Find where the given text appears and provide that cell's center as (x, y) coordinate. 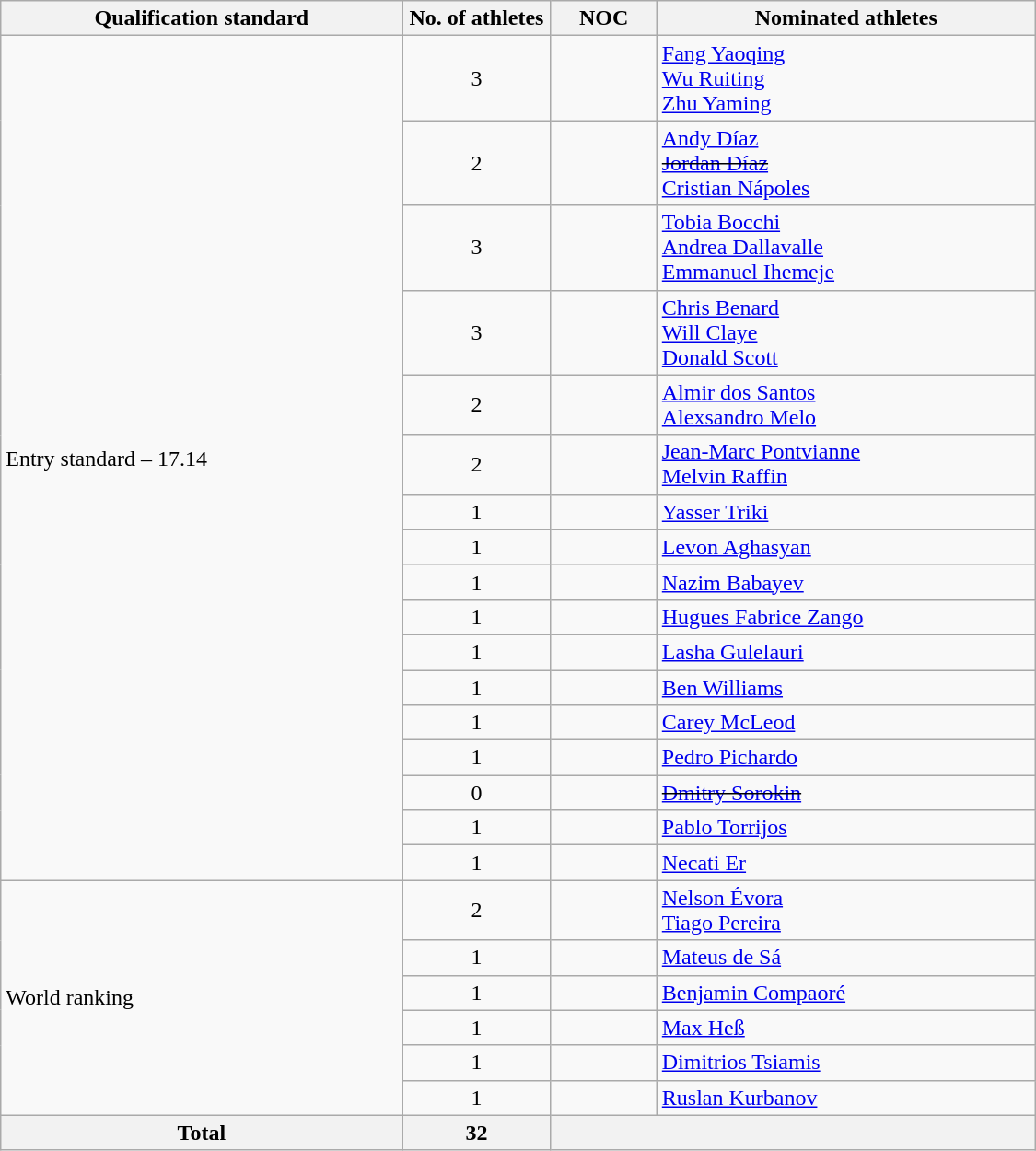
Carey McLeod (845, 723)
Nominated athletes (845, 18)
No. of athletes (477, 18)
Tobia BocchiAndrea DallavalleEmmanuel Ihemeje (845, 248)
0 (477, 793)
Benjamin Compaoré (845, 993)
Nazim Babayev (845, 582)
Qualification standard (202, 18)
Hugues Fabrice Zango (845, 617)
Total (202, 1133)
Chris BenardWill ClayeDonald Scott (845, 332)
Dmitry Sorokin (845, 793)
Almir dos SantosAlexsandro Melo (845, 405)
World ranking (202, 998)
Ben Williams (845, 688)
Nelson ÉvoraTiago Pereira (845, 910)
Jean-Marc PontvianneMelvin Raffin (845, 464)
NOC (604, 18)
Lasha Gulelauri (845, 652)
Levon Aghasyan (845, 547)
Entry standard – 17.14 (202, 459)
Ruslan Kurbanov (845, 1098)
Yasser Triki (845, 512)
Pablo Torrijos (845, 828)
32 (477, 1133)
Dimitrios Tsiamis (845, 1063)
Andy DíazJordan DíazCristian Nápoles (845, 163)
Mateus de Sá (845, 958)
Max Heß (845, 1028)
Pedro Pichardo (845, 758)
Necati Er (845, 863)
Fang YaoqingWu RuitingZhu Yaming (845, 78)
